For the text-containing cell, return its midpoint in [X, Y] coordinate format. 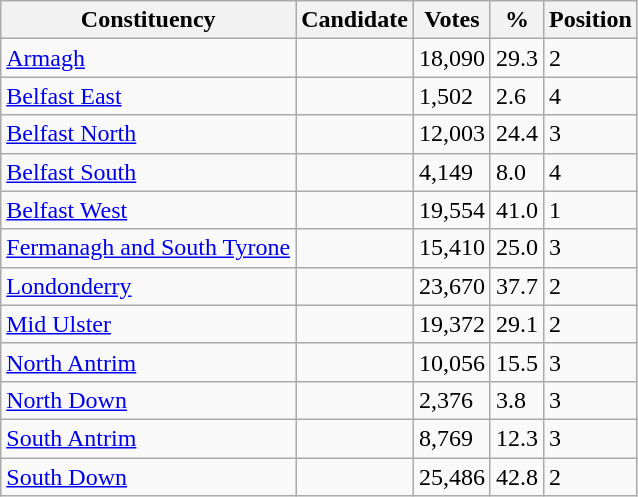
Londonderry [148, 286]
12,003 [452, 134]
15.5 [516, 362]
8.0 [516, 172]
Belfast East [148, 96]
29.1 [516, 324]
42.8 [516, 477]
1,502 [452, 96]
4,149 [452, 172]
Belfast South [148, 172]
2,376 [452, 400]
Belfast North [148, 134]
Votes [452, 20]
15,410 [452, 248]
Mid Ulster [148, 324]
2.6 [516, 96]
Constituency [148, 20]
25.0 [516, 248]
12.3 [516, 438]
South Antrim [148, 438]
19,372 [452, 324]
Belfast West [148, 210]
Candidate [355, 20]
8,769 [452, 438]
37.7 [516, 286]
Fermanagh and South Tyrone [148, 248]
24.4 [516, 134]
41.0 [516, 210]
% [516, 20]
10,056 [452, 362]
3.8 [516, 400]
Armagh [148, 58]
29.3 [516, 58]
19,554 [452, 210]
South Down [148, 477]
North Antrim [148, 362]
1 [591, 210]
North Down [148, 400]
23,670 [452, 286]
25,486 [452, 477]
Position [591, 20]
18,090 [452, 58]
